Determine the [X, Y] coordinate at the center of the cell enclosing the given text.  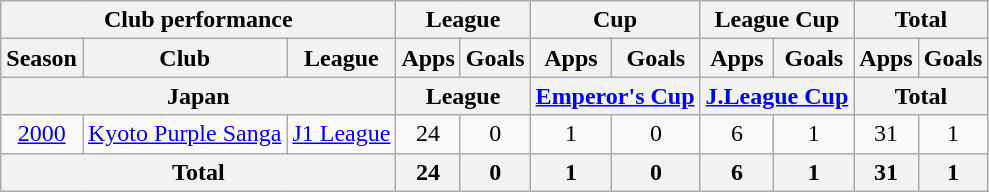
2000 [42, 134]
J.League Cup [777, 96]
Season [42, 58]
Club performance [198, 20]
Club [184, 58]
Kyoto Purple Sanga [184, 134]
League Cup [777, 20]
Cup [615, 20]
J1 League [342, 134]
Japan [198, 96]
Emperor's Cup [615, 96]
